Extract the (X, Y) coordinate from the center of the cell holding the provided text.  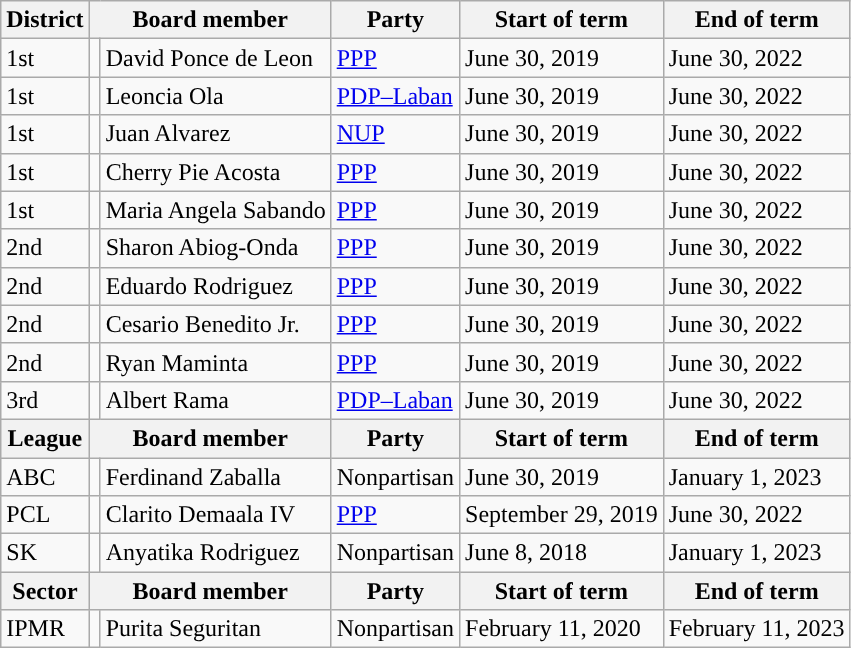
Sharon Abiog-Onda (216, 248)
Ryan Maminta (216, 362)
Eduardo Rodriguez (216, 286)
Leoncia Ola (216, 96)
District (45, 20)
ABC (45, 477)
Clarito Demaala IV (216, 515)
Anyatika Rodriguez (216, 553)
September 29, 2019 (562, 515)
Cherry Pie Acosta (216, 172)
February 11, 2020 (562, 629)
Sector (45, 591)
Purita Seguritan (216, 629)
Juan Alvarez (216, 134)
David Ponce de Leon (216, 58)
3rd (45, 400)
PCL (45, 515)
IPMR (45, 629)
Maria Angela Sabando (216, 210)
SK (45, 553)
League (45, 438)
NUP (395, 134)
June 8, 2018 (562, 553)
Cesario Benedito Jr. (216, 324)
Ferdinand Zaballa (216, 477)
February 11, 2023 (756, 629)
Albert Rama (216, 400)
